Output the [x, y] coordinate of the center of the cell containing the given text.  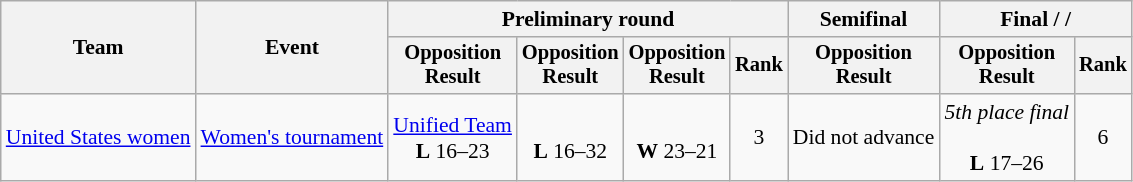
5th place finalL 17–26 [1006, 138]
United States women [98, 138]
Women's tournament [292, 138]
Team [98, 48]
6 [1103, 138]
W 23–21 [678, 138]
Final / / [1035, 19]
3 [759, 138]
Event [292, 48]
Semifinal [864, 19]
Unified TeamL 16–23 [452, 138]
Preliminary round [588, 19]
L 16–32 [570, 138]
Did not advance [864, 138]
